For the text-containing cell, return its midpoint in [X, Y] coordinate format. 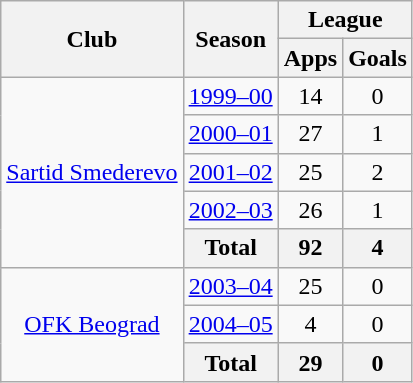
Goals [378, 58]
2003–04 [230, 286]
2000–01 [230, 134]
2004–05 [230, 324]
2 [378, 172]
29 [310, 362]
League [345, 20]
Apps [310, 58]
1999–00 [230, 96]
Season [230, 39]
27 [310, 134]
2001–02 [230, 172]
Sartid Smederevo [92, 172]
92 [310, 248]
Club [92, 39]
2002–03 [230, 210]
OFK Beograd [92, 324]
14 [310, 96]
26 [310, 210]
